Pinpoint the cell where the given text exists, returning its (x, y) midpoint coordinate. 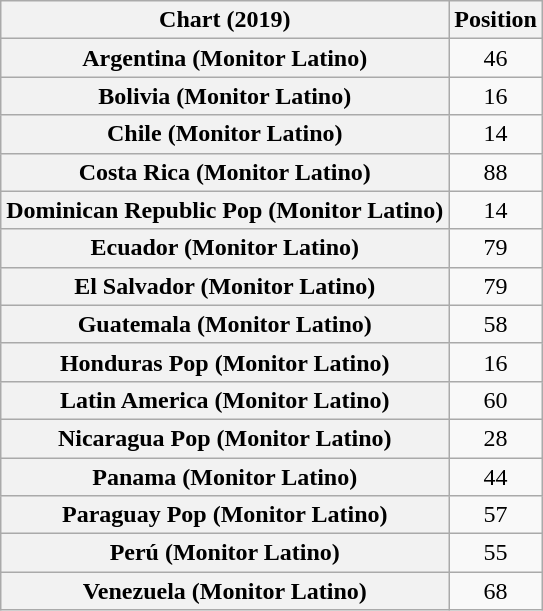
Guatemala (Monitor Latino) (225, 324)
55 (496, 553)
58 (496, 324)
44 (496, 477)
68 (496, 591)
Nicaragua Pop (Monitor Latino) (225, 438)
Perú (Monitor Latino) (225, 553)
Latin America (Monitor Latino) (225, 400)
Chile (Monitor Latino) (225, 134)
Position (496, 20)
Venezuela (Monitor Latino) (225, 591)
Dominican Republic Pop (Monitor Latino) (225, 210)
57 (496, 515)
Costa Rica (Monitor Latino) (225, 172)
Panama (Monitor Latino) (225, 477)
46 (496, 58)
Chart (2019) (225, 20)
28 (496, 438)
Ecuador (Monitor Latino) (225, 248)
Bolivia (Monitor Latino) (225, 96)
Honduras Pop (Monitor Latino) (225, 362)
El Salvador (Monitor Latino) (225, 286)
60 (496, 400)
Paraguay Pop (Monitor Latino) (225, 515)
Argentina (Monitor Latino) (225, 58)
88 (496, 172)
